Detect which cell encompasses the target text, then output its (x, y) center coordinate. 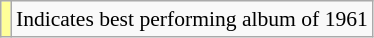
Indicates best performing album of 1961 (192, 19)
